Detect which cell encompasses the target text, then output its (X, Y) center coordinate. 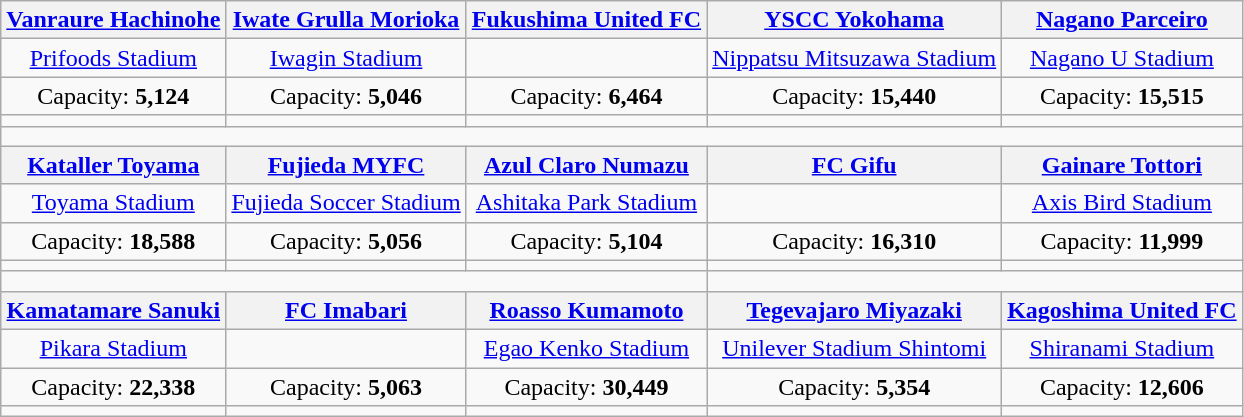
Fukushima United FC (586, 20)
Nippatsu Mitsuzawa Stadium (854, 58)
Shiranami Stadium (1122, 348)
Toyama Stadium (114, 203)
Capacity: 5,063 (346, 387)
Iwagin Stadium (346, 58)
Egao Kenko Stadium (586, 348)
Kagoshima United FC (1122, 310)
Capacity: 30,449 (586, 387)
Pikara Stadium (114, 348)
Fujieda MYFC (346, 165)
Axis Bird Stadium (1122, 203)
Kataller Toyama (114, 165)
Roasso Kumamoto (586, 310)
Vanraure Hachinohe (114, 20)
Capacity: 5,046 (346, 96)
Capacity: 16,310 (854, 241)
Capacity: 5,104 (586, 241)
Capacity: 15,440 (854, 96)
Capacity: 11,999 (1122, 241)
Kamatamare Sanuki (114, 310)
Tegevajaro Miyazaki (854, 310)
Ashitaka Park Stadium (586, 203)
FC Gifu (854, 165)
Nagano U Stadium (1122, 58)
Fujieda Soccer Stadium (346, 203)
Capacity: 5,354 (854, 387)
Iwate Grulla Morioka (346, 20)
Gainare Tottori (1122, 165)
FC Imabari (346, 310)
Azul Claro Numazu (586, 165)
Capacity: 15,515 (1122, 96)
Nagano Parceiro (1122, 20)
Capacity: 6,464 (586, 96)
Capacity: 18,588 (114, 241)
Prifoods Stadium (114, 58)
Unilever Stadium Shintomi (854, 348)
Capacity: 22,338 (114, 387)
Capacity: 5,124 (114, 96)
YSCC Yokohama (854, 20)
Capacity: 12,606 (1122, 387)
Capacity: 5,056 (346, 241)
